Determine the [X, Y] coordinate at the center of the cell enclosing the given text.  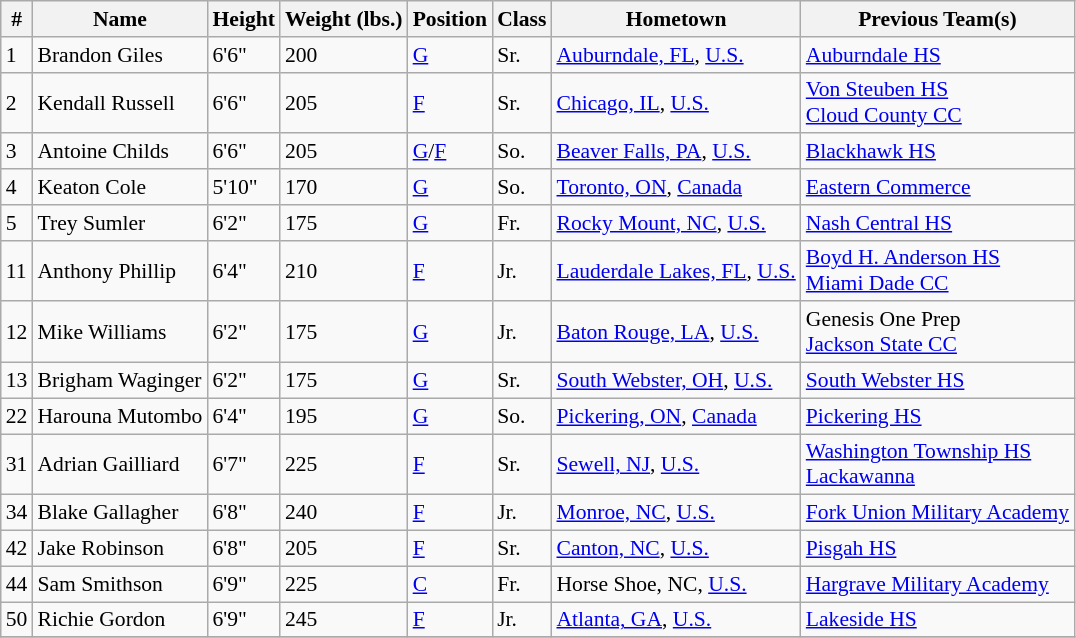
3 [17, 152]
Previous Team(s) [938, 19]
Brandon Giles [120, 55]
4 [17, 187]
Richie Gordon [120, 620]
44 [17, 584]
11 [17, 270]
Rocky Mount, NC, U.S. [676, 223]
Auburndale, FL, U.S. [676, 55]
170 [344, 187]
Height [243, 19]
5 [17, 223]
22 [17, 416]
Eastern Commerce [938, 187]
13 [17, 381]
Beaver Falls, PA, U.S. [676, 152]
Canton, NC, U.S. [676, 549]
42 [17, 549]
245 [344, 620]
Toronto, ON, Canada [676, 187]
Mike Williams [120, 332]
6'7" [243, 464]
2 [17, 102]
Von Steuben HSCloud County CC [938, 102]
Blake Gallagher [120, 513]
12 [17, 332]
1 [17, 55]
Nash Central HS [938, 223]
Hometown [676, 19]
210 [344, 270]
C [450, 584]
Anthony Phillip [120, 270]
Brigham Waginger [120, 381]
Boyd H. Anderson HSMiami Dade CC [938, 270]
South Webster HS [938, 381]
Monroe, NC, U.S. [676, 513]
Adrian Gailliard [120, 464]
Sam Smithson [120, 584]
Lakeside HS [938, 620]
Chicago, IL, U.S. [676, 102]
Harouna Mutombo [120, 416]
Fork Union Military Academy [938, 513]
200 [344, 55]
Keaton Cole [120, 187]
Blackhawk HS [938, 152]
195 [344, 416]
Auburndale HS [938, 55]
Baton Rouge, LA, U.S. [676, 332]
Kendall Russell [120, 102]
34 [17, 513]
Hargrave Military Academy [938, 584]
Horse Shoe, NC, U.S. [676, 584]
Position [450, 19]
Name [120, 19]
Jake Robinson [120, 549]
Antoine Childs [120, 152]
5'10" [243, 187]
Washington Township HSLackawanna [938, 464]
240 [344, 513]
Genesis One PrepJackson State CC [938, 332]
Pisgah HS [938, 549]
Trey Sumler [120, 223]
31 [17, 464]
Weight (lbs.) [344, 19]
G/F [450, 152]
Class [522, 19]
Pickering, ON, Canada [676, 416]
Lauderdale Lakes, FL, U.S. [676, 270]
# [17, 19]
Pickering HS [938, 416]
Atlanta, GA, U.S. [676, 620]
50 [17, 620]
Sewell, NJ, U.S. [676, 464]
South Webster, OH, U.S. [676, 381]
